Extract the [x, y] coordinate from the center of the cell holding the provided text.  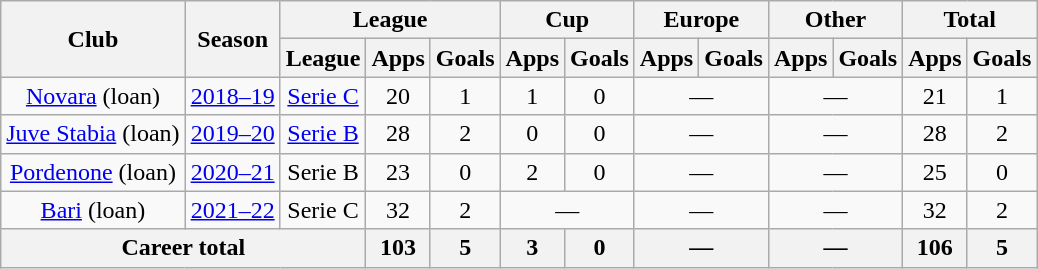
2021–22 [232, 210]
Juve Stabia (loan) [93, 134]
Europe [701, 20]
Club [93, 39]
Other [835, 20]
20 [398, 96]
23 [398, 172]
25 [935, 172]
Bari (loan) [93, 210]
2020–21 [232, 172]
21 [935, 96]
Season [232, 39]
Pordenone (loan) [93, 172]
103 [398, 248]
Career total [184, 248]
2018–19 [232, 96]
3 [532, 248]
Cup [567, 20]
Total [970, 20]
Novara (loan) [93, 96]
106 [935, 248]
2019–20 [232, 134]
